Capture the cell that displays the provided text and extract its (x, y) central coordinate. 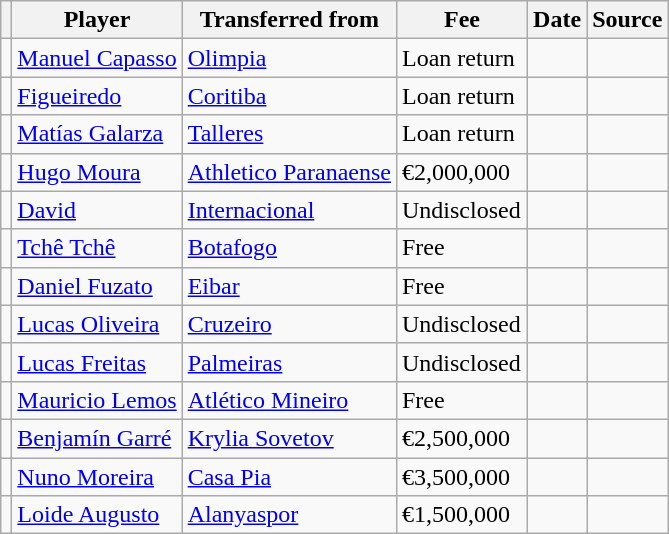
Mauricio Lemos (97, 400)
Figueiredo (97, 96)
Coritiba (289, 96)
Manuel Capasso (97, 58)
Tchê Tchê (97, 248)
Palmeiras (289, 362)
Athletico Paranaense (289, 172)
David (97, 210)
Casa Pia (289, 477)
Loide Augusto (97, 515)
Talleres (289, 134)
Nuno Moreira (97, 477)
Transferred from (289, 20)
€2,500,000 (462, 438)
Fee (462, 20)
Lucas Freitas (97, 362)
Atlético Mineiro (289, 400)
Cruzeiro (289, 324)
Alanyaspor (289, 515)
€1,500,000 (462, 515)
Matías Galarza (97, 134)
Hugo Moura (97, 172)
Internacional (289, 210)
Daniel Fuzato (97, 286)
Botafogo (289, 248)
Olimpia (289, 58)
Eibar (289, 286)
Benjamín Garré (97, 438)
€2,000,000 (462, 172)
€3,500,000 (462, 477)
Source (628, 20)
Krylia Sovetov (289, 438)
Lucas Oliveira (97, 324)
Date (558, 20)
Player (97, 20)
